Pinpoint the cell where the given text exists, returning its (x, y) midpoint coordinate. 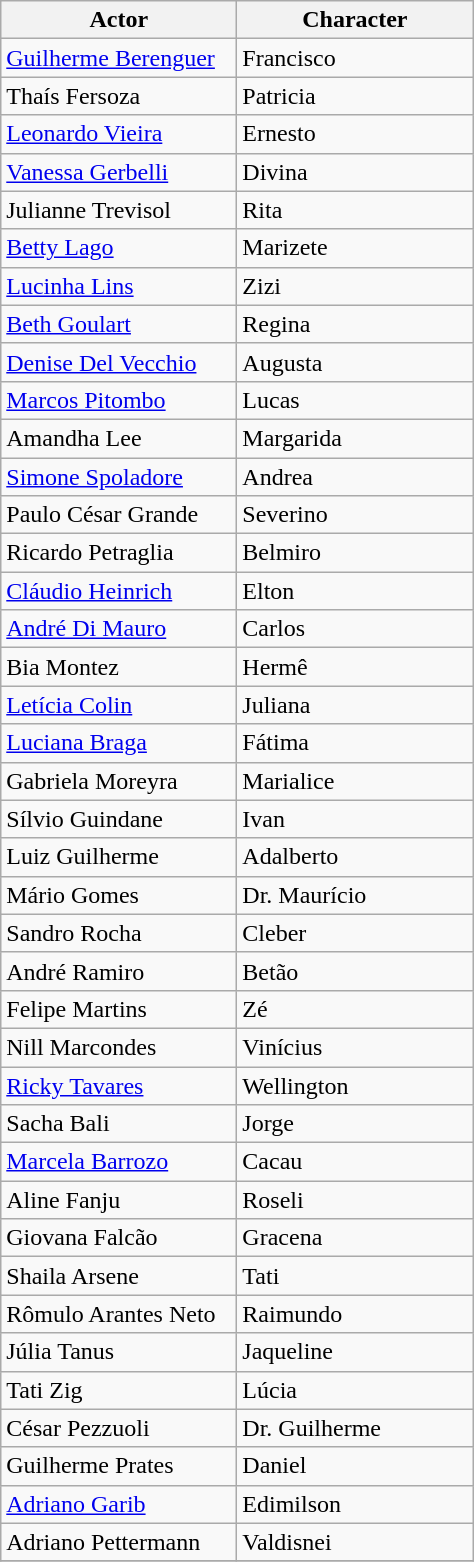
Jorge (355, 1124)
Guilherme Prates (119, 1466)
Ricardo Petraglia (119, 553)
César Pezzuoli (119, 1428)
Belmiro (355, 553)
Lucas (355, 400)
Margarida (355, 438)
Raimundo (355, 1314)
Divina (355, 172)
Andrea (355, 477)
Leonardo Vieira (119, 134)
Shaila Arsene (119, 1276)
Tati Zig (119, 1390)
Lucinha Lins (119, 286)
Edimilson (355, 1504)
Vinícius (355, 1047)
Dr. Maurício (355, 895)
Luciana Braga (119, 743)
Cacau (355, 1162)
Sílvio Guindane (119, 819)
Paulo César Grande (119, 515)
Beth Goulart (119, 324)
Giovana Falcão (119, 1238)
Juliana (355, 705)
Hermê (355, 667)
Daniel (355, 1466)
Rita (355, 210)
Letícia Colin (119, 705)
Adalberto (355, 857)
Roseli (355, 1200)
Marialice (355, 781)
Wellington (355, 1085)
Gracena (355, 1238)
Betty Lago (119, 248)
Thaís Fersoza (119, 96)
Julianne Trevisol (119, 210)
Severino (355, 515)
Francisco (355, 58)
Actor (119, 20)
Ernesto (355, 134)
Denise Del Vecchio (119, 362)
Carlos (355, 629)
Betão (355, 971)
Júlia Tanus (119, 1352)
Jaqueline (355, 1352)
Felipe Martins (119, 1009)
Vanessa Gerbelli (119, 172)
Cláudio Heinrich (119, 591)
Regina (355, 324)
Gabriela Moreyra (119, 781)
Patricia (355, 96)
Cleber (355, 933)
Ivan (355, 819)
Sacha Bali (119, 1124)
Lúcia (355, 1390)
Amandha Lee (119, 438)
Marizete (355, 248)
Ricky Tavares (119, 1085)
Fátima (355, 743)
Dr. Guilherme (355, 1428)
Elton (355, 591)
Mário Gomes (119, 895)
Sandro Rocha (119, 933)
Augusta (355, 362)
Zizi (355, 286)
Aline Fanju (119, 1200)
Adriano Pettermann (119, 1542)
Marcos Pitombo (119, 400)
Guilherme Berenguer (119, 58)
Valdisnei (355, 1542)
André Di Mauro (119, 629)
Zé (355, 1009)
Marcela Barrozo (119, 1162)
Tati (355, 1276)
Bia Montez (119, 667)
Luiz Guilherme (119, 857)
Character (355, 20)
Nill Marcondes (119, 1047)
Adriano Garib (119, 1504)
André Ramiro (119, 971)
Simone Spoladore (119, 477)
Rômulo Arantes Neto (119, 1314)
